Determine the [X, Y] coordinate at the center of the cell enclosing the given text.  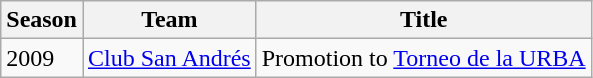
Title [424, 20]
Season [42, 20]
Club San Andrés [169, 58]
Team [169, 20]
Promotion to Torneo de la URBA [424, 58]
2009 [42, 58]
